Return the (x, y) coordinate for the center point of the cell that contains the specified text.  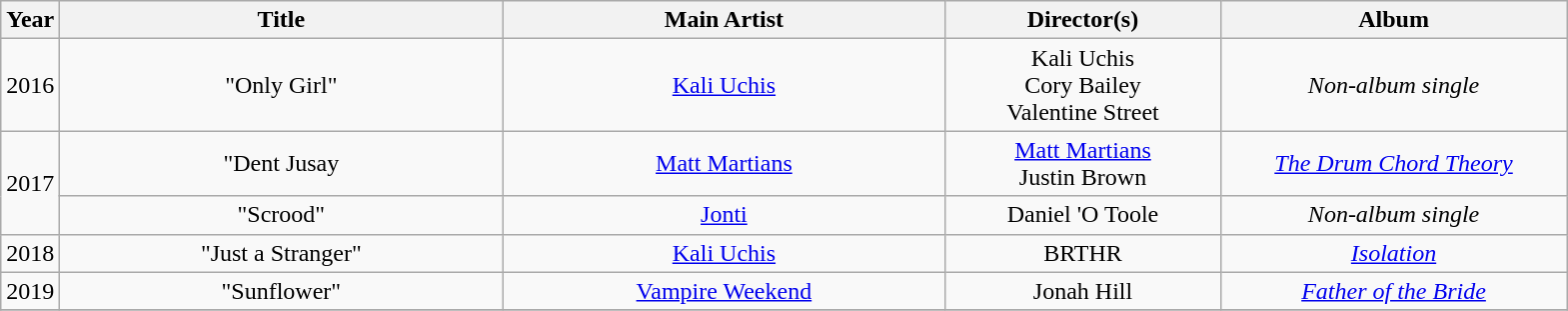
"Sunflower" (282, 291)
2016 (30, 85)
Matt MartiansJustin Brown (1083, 164)
"Only Girl" (282, 85)
Main Artist (724, 20)
Matt Martians (724, 164)
BRTHR (1083, 253)
Year (30, 20)
Father of the Bride (1393, 291)
"Just a Stranger" (282, 253)
Vampire Weekend (724, 291)
Album (1393, 20)
2019 (30, 291)
2017 (30, 182)
Director(s) (1083, 20)
"Scrood" (282, 215)
Isolation (1393, 253)
"Dent Jusay (282, 164)
The Drum Chord Theory (1393, 164)
Jonti (724, 215)
Kali UchisCory BaileyValentine Street (1083, 85)
Daniel 'O Toole (1083, 215)
Jonah Hill (1083, 291)
2018 (30, 253)
Title (282, 20)
